For the text-containing cell, return its midpoint in (X, Y) coordinate format. 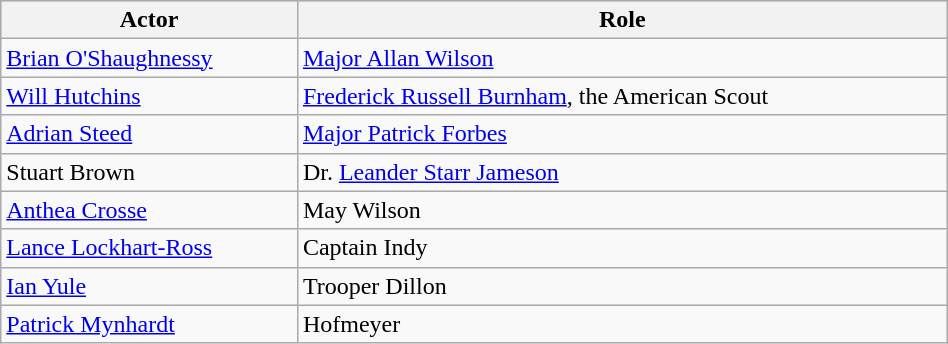
Trooper Dillon (622, 286)
Major Patrick Forbes (622, 134)
Frederick Russell Burnham, the American Scout (622, 96)
Dr. Leander Starr Jameson (622, 172)
Hofmeyer (622, 324)
Actor (150, 20)
Ian Yule (150, 286)
May Wilson (622, 210)
Stuart Brown (150, 172)
Adrian Steed (150, 134)
Role (622, 20)
Anthea Crosse (150, 210)
Captain Indy (622, 248)
Will Hutchins (150, 96)
Patrick Mynhardt (150, 324)
Lance Lockhart-Ross (150, 248)
Brian O'Shaughnessy (150, 58)
Major Allan Wilson (622, 58)
